Determine the (x, y) coordinate at the center of the cell enclosing the given text.  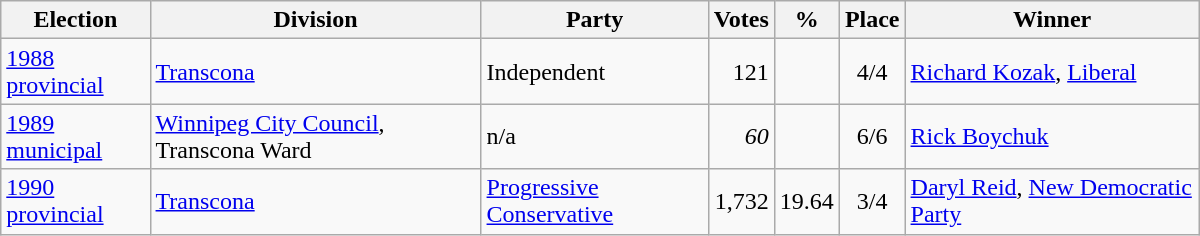
Winner (1052, 20)
121 (741, 72)
1988 provincial (76, 72)
Richard Kozak, Liberal (1052, 72)
Rick Boychuk (1052, 136)
3/4 (872, 202)
Independent (594, 72)
Progressive Conservative (594, 202)
n/a (594, 136)
4/4 (872, 72)
Daryl Reid, New Democratic Party (1052, 202)
% (806, 20)
Winnipeg City Council, Transcona Ward (316, 136)
6/6 (872, 136)
Election (76, 20)
Place (872, 20)
1,732 (741, 202)
Votes (741, 20)
Division (316, 20)
Party (594, 20)
1990 provincial (76, 202)
60 (741, 136)
1989 municipal (76, 136)
19.64 (806, 202)
